Extract the [x, y] coordinate from the center of the cell holding the provided text.  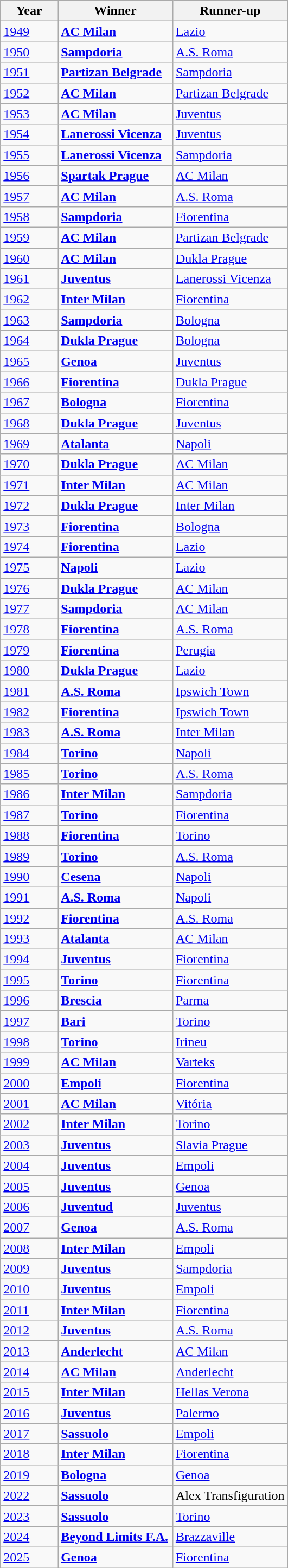
Winner [116, 11]
2003 [29, 1145]
2004 [29, 1165]
1988 [29, 835]
Juventud [116, 1207]
1968 [29, 423]
1949 [29, 31]
Hellas Verona [230, 1392]
Irineu [230, 1042]
1972 [29, 506]
1992 [29, 918]
1950 [29, 52]
1978 [29, 630]
Year [29, 11]
2015 [29, 1392]
Brescia [116, 1001]
2022 [29, 1495]
Perugia [230, 650]
1966 [29, 382]
2007 [29, 1227]
Vitória [230, 1104]
Parma [230, 1001]
Alex Transfiguration [230, 1495]
2013 [29, 1351]
1964 [29, 341]
1995 [29, 980]
Runner-up [230, 11]
1973 [29, 526]
2010 [29, 1290]
Palermo [230, 1413]
2025 [29, 1557]
1990 [29, 877]
1962 [29, 300]
1953 [29, 114]
2017 [29, 1434]
1991 [29, 897]
Beyond Limits F.A. [116, 1537]
1997 [29, 1021]
2005 [29, 1186]
1981 [29, 691]
1996 [29, 1001]
1975 [29, 567]
1954 [29, 134]
2006 [29, 1207]
1985 [29, 774]
1970 [29, 464]
1989 [29, 856]
1979 [29, 650]
1967 [29, 403]
2009 [29, 1269]
1984 [29, 753]
2001 [29, 1104]
1955 [29, 155]
Spartak Prague [116, 176]
1983 [29, 733]
Brazzaville [230, 1537]
1994 [29, 960]
2024 [29, 1537]
Slavia Prague [230, 1145]
1999 [29, 1062]
Bari [116, 1021]
1987 [29, 815]
1969 [29, 444]
1958 [29, 217]
1956 [29, 176]
2018 [29, 1454]
1974 [29, 547]
1980 [29, 671]
1963 [29, 320]
2002 [29, 1124]
1976 [29, 588]
1993 [29, 939]
1952 [29, 93]
2008 [29, 1248]
1982 [29, 712]
1986 [29, 794]
1961 [29, 279]
2019 [29, 1475]
2000 [29, 1083]
Varteks [230, 1062]
2016 [29, 1413]
2014 [29, 1372]
Cesena [116, 877]
1965 [29, 361]
1951 [29, 73]
1977 [29, 609]
1998 [29, 1042]
1960 [29, 258]
1959 [29, 237]
1957 [29, 196]
2023 [29, 1516]
1971 [29, 485]
2012 [29, 1331]
2011 [29, 1310]
